Search for the cell housing the specified text and yield its [X, Y] center coordinate. 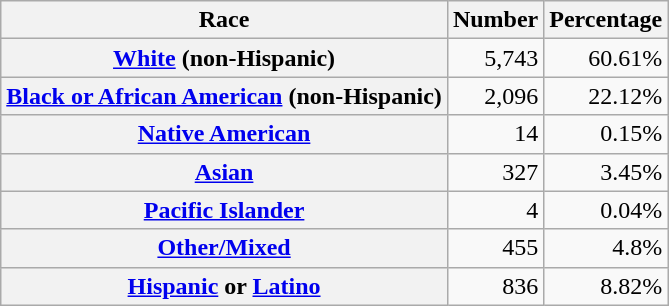
Asian [224, 172]
836 [495, 286]
327 [495, 172]
Race [224, 20]
3.45% [606, 172]
Percentage [606, 20]
2,096 [495, 96]
Number [495, 20]
0.15% [606, 134]
Hispanic or Latino [224, 286]
Native American [224, 134]
8.82% [606, 286]
4 [495, 210]
White (non-Hispanic) [224, 58]
Other/Mixed [224, 248]
Pacific Islander [224, 210]
455 [495, 248]
4.8% [606, 248]
0.04% [606, 210]
60.61% [606, 58]
22.12% [606, 96]
14 [495, 134]
5,743 [495, 58]
Black or African American (non-Hispanic) [224, 96]
